Identify which cell holds the provided text, then report its [x, y] central coordinate. 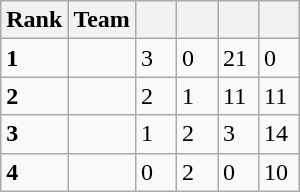
21 [238, 58]
10 [280, 172]
Rank [34, 20]
14 [280, 134]
4 [34, 172]
Team [102, 20]
